Capture the cell that displays the provided text and extract its (X, Y) central coordinate. 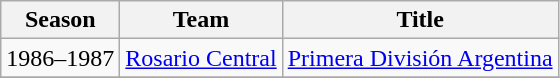
Primera División Argentina (420, 58)
Rosario Central (201, 58)
Title (420, 20)
Season (60, 20)
Team (201, 20)
1986–1987 (60, 58)
